From the cell containing the given text, extract its center point as [x, y] coordinate. 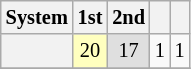
System [37, 17]
20 [90, 51]
17 [128, 51]
1st [90, 17]
2nd [128, 17]
